Return [x, y] of the center of cell containing provided text 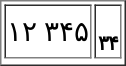
۱۲ ۳۴۵ [48, 31]
۳۴ [108, 31]
